Scan for the cell matching the given text and deliver its [X, Y] coordinate at center. 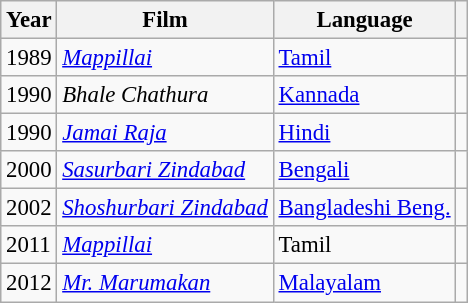
2012 [29, 283]
Sasurbari Zindabad [165, 170]
Shoshurbari Zindabad [165, 208]
Film [165, 20]
Language [364, 20]
Jamai Raja [165, 133]
Hindi [364, 133]
1989 [29, 58]
Year [29, 20]
Bangladeshi Beng. [364, 208]
2011 [29, 245]
Bengali [364, 170]
Bhale Chathura [165, 95]
2000 [29, 170]
2002 [29, 208]
Malayalam [364, 283]
Mr. Marumakan [165, 283]
Kannada [364, 95]
